Provide the (x, y) coordinate of the cell's center where the given text is located.  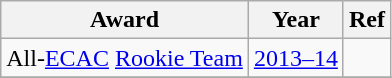
Award (125, 20)
2013–14 (296, 58)
All-ECAC Rookie Team (125, 58)
Ref (366, 20)
Year (296, 20)
